Capture the cell that displays the provided text and extract its (X, Y) central coordinate. 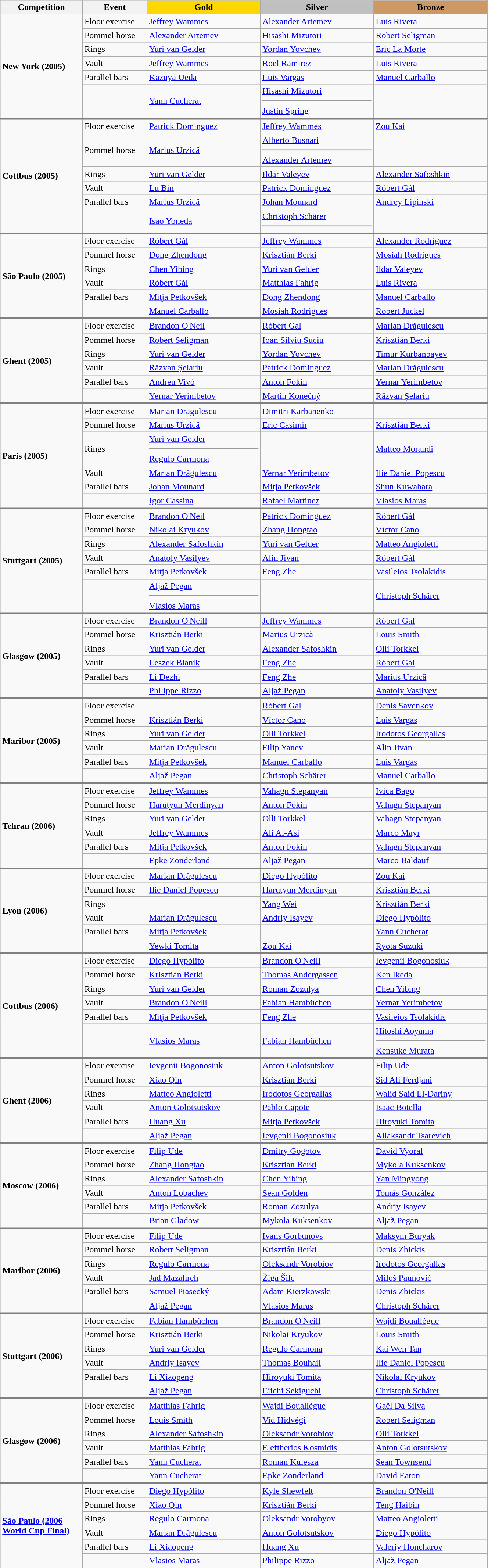
Andreu Vivó (204, 382)
Stuttgart (2005) (42, 561)
New York (2005) (42, 67)
Roman Kulesza (317, 1462)
Li Dezhi (204, 677)
Eleftherios Kosmidis (317, 1448)
Dimitri Karbanenko (317, 411)
Žiga Šilc (317, 1278)
Ken Ikeda (431, 975)
Marco Baldauf (431, 861)
Eric Casimir (317, 425)
Vid Hidvégi (317, 1420)
Rafael Martínez (317, 501)
Ghent (2005) (42, 361)
Gaël Da Silva (431, 1406)
Cottbus (2006) (42, 1005)
Leszek Blanik (204, 663)
Cottbus (2005) (42, 176)
Alberto Busnari Alexander Artemev (317, 150)
Dmitry Gogotov (317, 1151)
Isaac Botella (431, 1108)
Yewki Tomita (204, 946)
Oleksandr Vorobyov (317, 1519)
Ivans Gorbunovs (317, 1235)
Sean Golden (317, 1192)
Robert Juckel (431, 311)
Maribor (2005) (42, 741)
Timur Kurbanbayev (431, 354)
Tehran (2006) (42, 825)
Roel Ramirez (317, 63)
Marco Mayr (431, 833)
Yang Wei (317, 904)
Competition (42, 7)
São Paulo (2005) (42, 276)
Maksym Buryak (431, 1235)
Aliaksandr Tsarevich (431, 1136)
Ryota Suzuki (431, 946)
Lu Bin (204, 188)
Shun Kuwahara (431, 487)
Bronze (431, 7)
Moscow (2006) (42, 1185)
Martin Konečný (317, 396)
Jad Mazahreh (204, 1278)
Igor Cassina (204, 501)
Hisashi Mizutori Justin Spring (317, 101)
David Eaton (431, 1476)
Silver (317, 7)
Yan Mingyong (431, 1178)
Adam Kierzkowski (317, 1292)
Alexander Rodríguez (431, 241)
Eric La Morte (431, 49)
Brian Gladow (204, 1221)
David Vyoral (431, 1151)
Glasgow (2005) (42, 656)
Denis Savenkov (431, 706)
Miloš Paunović (431, 1278)
Yuri van Gelder Regulo Carmona (204, 449)
Samuel Piasecký (204, 1292)
Hisashi Mizutori (317, 35)
Glasgow (2006) (42, 1440)
Stuttgart (2006) (42, 1356)
São Paulo (2006 World Cup Final) (42, 1525)
Filip Yanev (317, 748)
Ali Al-Asi (317, 833)
Lyon (2006) (42, 911)
Isao Yoneda (204, 221)
Thomas Bouhail (317, 1363)
Kazuya Ueda (204, 77)
Sean Townsend (431, 1462)
Valeriy Honcharov (431, 1547)
Hitoshi Aoyama Kensuke Murata (431, 1041)
Paris (2005) (42, 456)
Sid Ali Ferdjani (431, 1080)
Matteo Morandi (431, 449)
Thomas Andergassen (317, 975)
Kyle Shewfelt (317, 1490)
Gold (204, 7)
Andrey Lipinski (431, 202)
Event (115, 7)
Aljaž Pegan Vlasios Maras (204, 596)
Eiichi Sekiguchi (317, 1391)
Kai Wen Tan (431, 1349)
Anton Lobachev (204, 1192)
Walid Said El-Dariny (431, 1094)
Ivica Bago (431, 790)
Tomás González (431, 1192)
Maribor (2006) (42, 1271)
Ioan Silviu Suciu (317, 340)
Pablo Capote (317, 1108)
Teng Haibin (431, 1505)
Ghent (2006) (42, 1100)
